For the text-containing cell, return its midpoint in [X, Y] coordinate format. 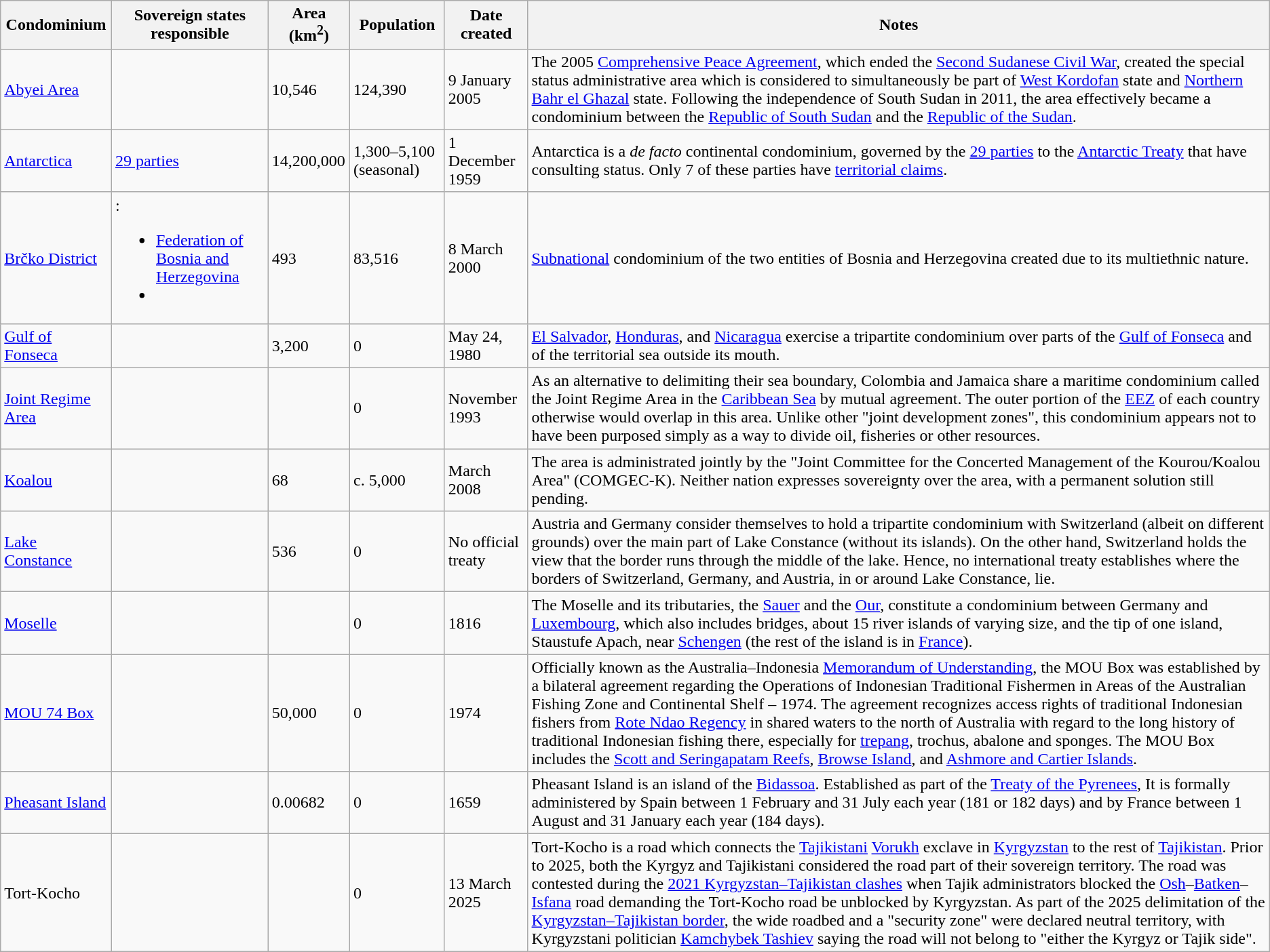
1816 [486, 623]
Abyei Area [56, 90]
10,546 [309, 90]
9 January 2005 [486, 90]
Lake Constance [56, 552]
May 24, 1980 [486, 346]
November 1993 [486, 408]
c. 5,000 [398, 480]
Population [398, 25]
Area (km2) [309, 25]
Gulf of Fonseca [56, 346]
1,300–5,100 (seasonal) [398, 161]
8 March 2000 [486, 258]
No official treaty [486, 552]
Tort-Kocho [56, 892]
Pheasant Island [56, 803]
Antarctica [56, 161]
1974 [486, 713]
13 March 2025 [486, 892]
3,200 [309, 346]
Moselle [56, 623]
14,200,000 [309, 161]
124,390 [398, 90]
Subnational condominium of the two entities of Bosnia and Herzegovina created due to its multiethnic nature. [898, 258]
29 parties [190, 161]
68 [309, 480]
0.00682 [309, 803]
Brčko District [56, 258]
Koalou [56, 480]
Condominium [56, 25]
1659 [486, 803]
Sovereign states responsible [190, 25]
March 2008 [486, 480]
536 [309, 552]
Joint Regime Area [56, 408]
1 December 1959 [486, 161]
:Federation of Bosnia and Herzegovina [190, 258]
Notes [898, 25]
83,516 [398, 258]
Date created [486, 25]
MOU 74 Box [56, 713]
50,000 [309, 713]
493 [309, 258]
